Return the (X, Y) coordinate for the center point of the cell that contains the specified text.  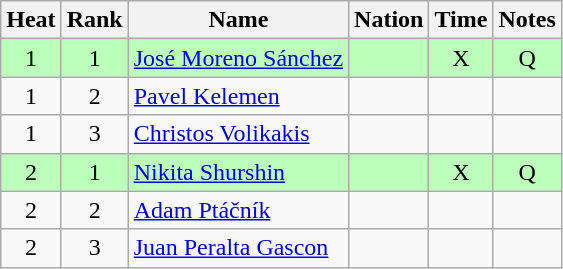
Time (461, 20)
Adam Ptáčník (238, 210)
Christos Volikakis (238, 134)
Heat (31, 20)
Juan Peralta Gascon (238, 248)
Pavel Kelemen (238, 96)
Name (238, 20)
Nation (389, 20)
Nikita Shurshin (238, 172)
Notes (527, 20)
José Moreno Sánchez (238, 58)
Rank (94, 20)
